Search for the cell housing the specified text and yield its (x, y) center coordinate. 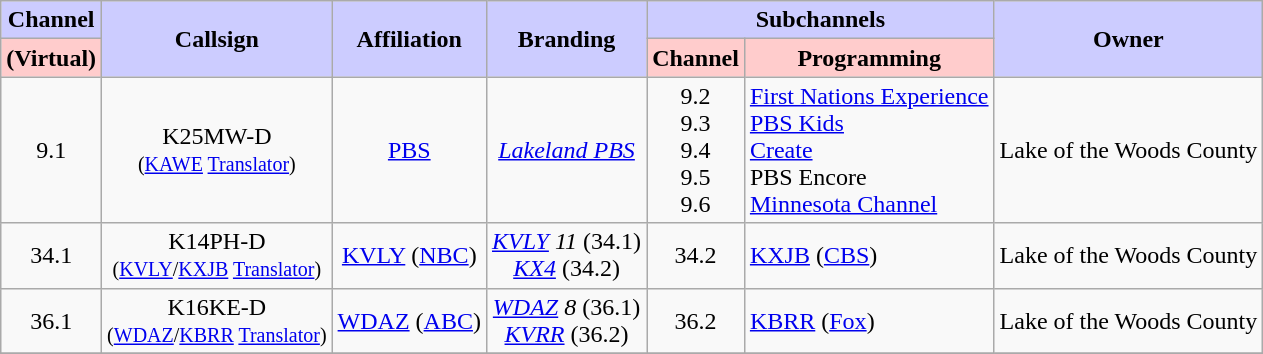
9.29.39.49.59.6 (696, 150)
KXJB (CBS) (869, 256)
36.2 (696, 320)
Subchannels (820, 20)
Owner (1128, 39)
Lakeland PBS (566, 150)
36.1 (52, 320)
9.1 (52, 150)
Affiliation (409, 39)
WDAZ 8 (36.1)KVRR (36.2) (566, 320)
34.2 (696, 256)
KVLY (NBC) (409, 256)
34.1 (52, 256)
KBRR (Fox) (869, 320)
K14PH-D(KVLY/KXJB Translator) (218, 256)
K16KE-D(WDAZ/KBRR Translator) (218, 320)
Callsign (218, 39)
PBS (409, 150)
First Nations ExperiencePBS KidsCreatePBS EncoreMinnesota Channel (869, 150)
KVLY 11 (34.1)KX4 (34.2) (566, 256)
Branding (566, 39)
Programming (869, 58)
(Virtual) (52, 58)
K25MW-D(KAWE Translator) (218, 150)
WDAZ (ABC) (409, 320)
